Identify which cell holds the provided text, then report its [X, Y] central coordinate. 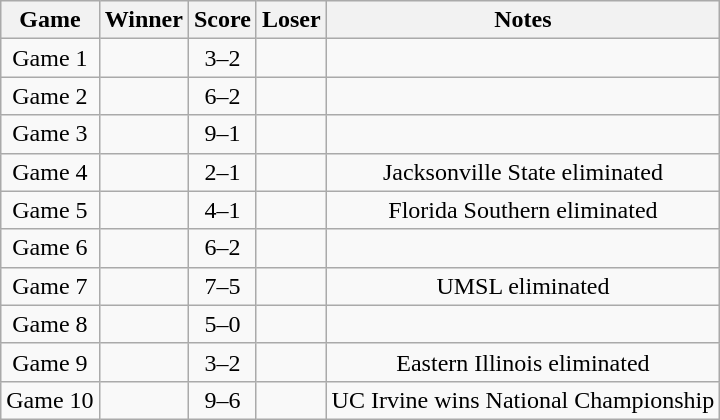
Game 10 [50, 400]
4–1 [222, 210]
Game 6 [50, 248]
Game 5 [50, 210]
Game 4 [50, 172]
UMSL eliminated [523, 286]
Notes [523, 20]
Game 3 [50, 134]
Game 9 [50, 362]
Score [222, 20]
UC Irvine wins National Championship [523, 400]
9–6 [222, 400]
Game 8 [50, 324]
2–1 [222, 172]
Eastern Illinois eliminated [523, 362]
7–5 [222, 286]
Game 7 [50, 286]
Game 2 [50, 96]
9–1 [222, 134]
Game [50, 20]
Loser [291, 20]
Winner [144, 20]
Jacksonville State eliminated [523, 172]
5–0 [222, 324]
Florida Southern eliminated [523, 210]
Game 1 [50, 58]
